Capture the cell that displays the provided text and extract its [x, y] central coordinate. 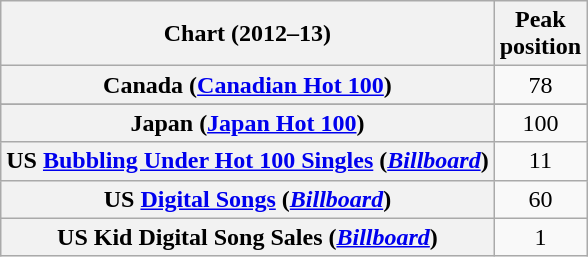
1 [540, 237]
Canada (Canadian Hot 100) [248, 85]
Chart (2012–13) [248, 34]
US Kid Digital Song Sales (Billboard) [248, 237]
11 [540, 161]
Peakposition [540, 34]
100 [540, 123]
60 [540, 199]
US Bubbling Under Hot 100 Singles (Billboard) [248, 161]
78 [540, 85]
US Digital Songs (Billboard) [248, 199]
Japan (Japan Hot 100) [248, 123]
